Pinpoint the cell where the given text exists, returning its (x, y) midpoint coordinate. 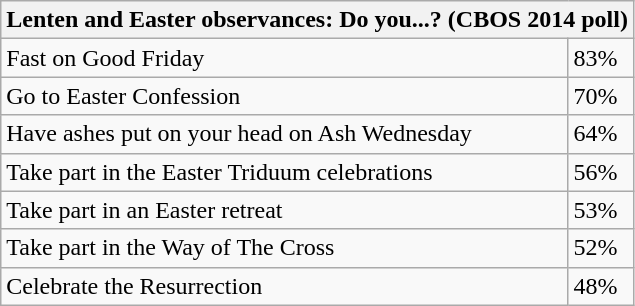
Take part in an Easter retreat (284, 210)
53% (601, 210)
Have ashes put on your head on Ash Wednesday (284, 134)
56% (601, 172)
83% (601, 58)
Take part in the Easter Triduum celebrations (284, 172)
Take part in the Way of The Cross (284, 248)
Lenten and Easter observances: Do you...? (CBOS 2014 poll) (318, 20)
Fast on Good Friday (284, 58)
48% (601, 286)
Celebrate the Resurrection (284, 286)
70% (601, 96)
Go to Easter Confession (284, 96)
64% (601, 134)
52% (601, 248)
